For the text-containing cell, return its midpoint in (x, y) coordinate format. 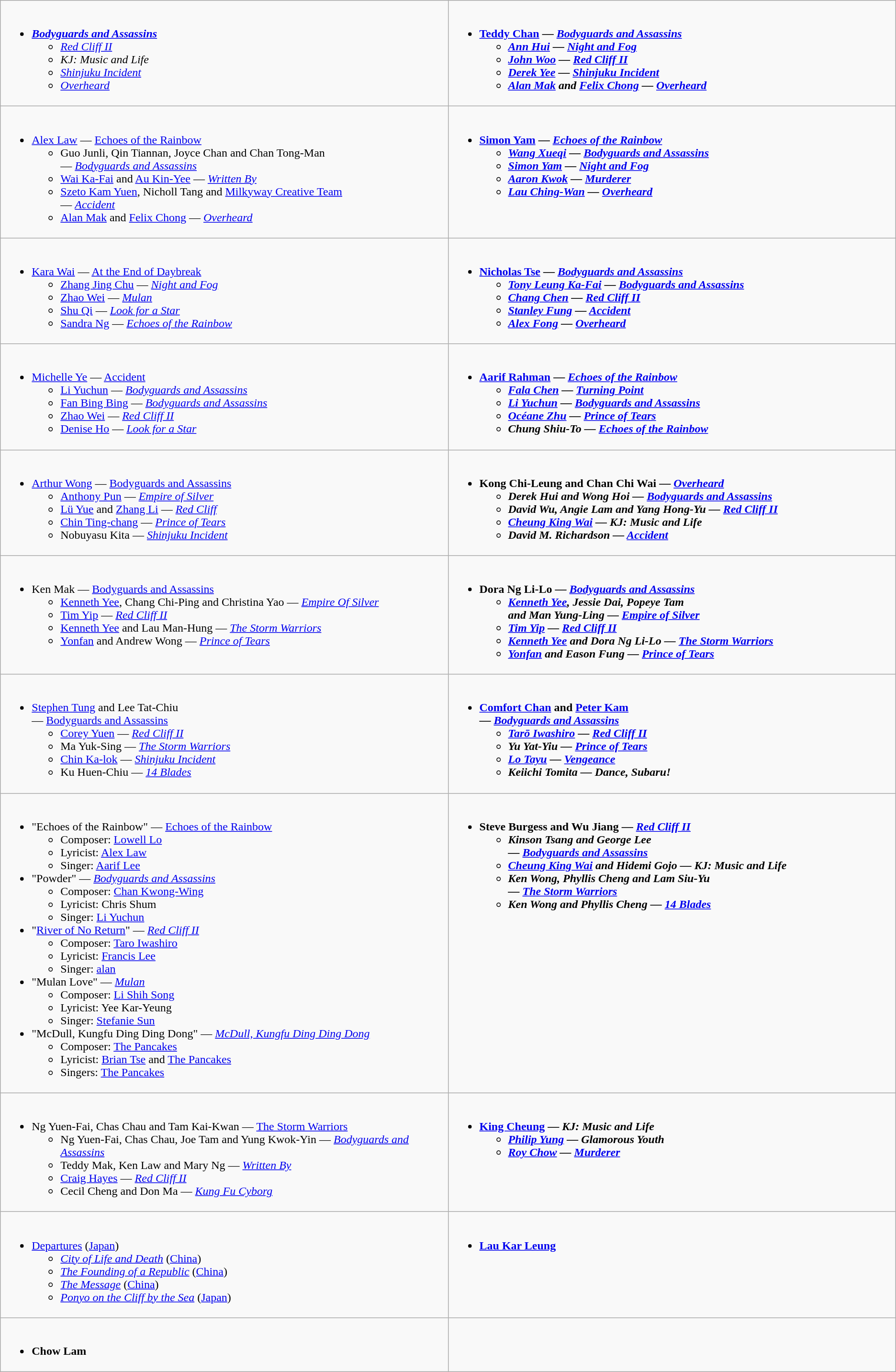
King Cheung — KJ: Music and LifePhilip Yung — Glamorous YouthRoy Chow — Murderer (672, 1152)
Bodyguards and AssassinsRed Cliff IIKJ: Music and LifeShinjuku IncidentOverheard (224, 54)
Lau Kar Leung (672, 1264)
Chow Lam (224, 1345)
Kara Wai — At the End of DaybreakZhang Jing Chu — Night and FogZhao Wei — MulanShu Qi — Look for a StarSandra Ng — Echoes of the Rainbow (224, 291)
Simon Yam — Echoes of the RainbowWang Xueqi — Bodyguards and AssassinsSimon Yam — Night and FogAaron Kwok — MurdererLau Ching-Wan — Overheard (672, 172)
Departures (Japan)City of Life and Death (China)The Founding of a Republic (China)The Message (China)Ponyo on the Cliff by the Sea (Japan) (224, 1264)
Michelle Ye — AccidentLi Yuchun — Bodyguards and AssassinsFan Bing Bing — Bodyguards and AssassinsZhao Wei — Red Cliff IIDenise Ho — Look for a Star (224, 397)
Teddy Chan — Bodyguards and AssassinsAnn Hui — Night and FogJohn Woo — Red Cliff IIDerek Yee — Shinjuku IncidentAlan Mak and Felix Chong — Overheard (672, 54)
